Locate the cell with the specified text and output its [X, Y] center coordinate. 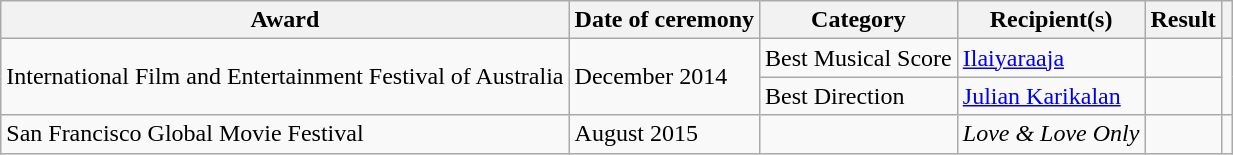
December 2014 [664, 77]
Award [285, 20]
August 2015 [664, 134]
International Film and Entertainment Festival of Australia [285, 77]
Result [1183, 20]
Category [859, 20]
Ilaiyaraaja [1051, 58]
Best Musical Score [859, 58]
Best Direction [859, 96]
Julian Karikalan [1051, 96]
San Francisco Global Movie Festival [285, 134]
Love & Love Only [1051, 134]
Recipient(s) [1051, 20]
Date of ceremony [664, 20]
